Find where the given text appears and provide that cell's center as (X, Y) coordinate. 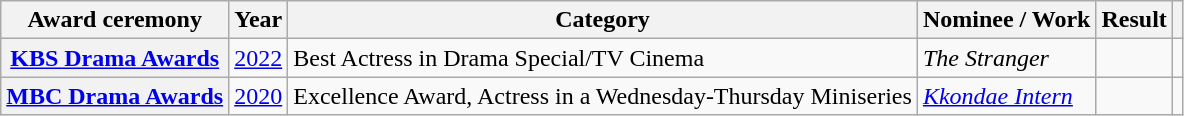
The Stranger (1006, 58)
Best Actress in Drama Special/TV Cinema (603, 58)
Kkondae Intern (1006, 96)
MBC Drama Awards (115, 96)
2022 (258, 58)
Year (258, 20)
2020 (258, 96)
Result (1134, 20)
Excellence Award, Actress in a Wednesday-Thursday Miniseries (603, 96)
KBS Drama Awards (115, 58)
Category (603, 20)
Nominee / Work (1006, 20)
Award ceremony (115, 20)
